Locate the cell with the specified text and output its (X, Y) center coordinate. 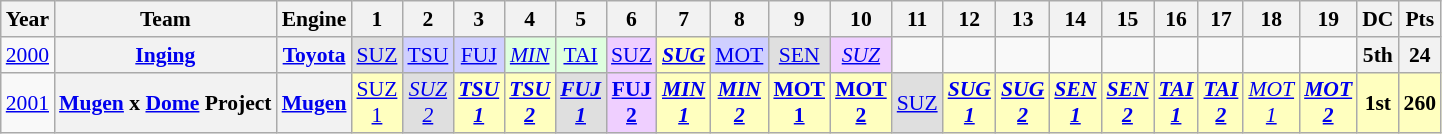
SUG (684, 55)
TSU (428, 55)
MIN1 (684, 102)
14 (1075, 19)
DC (1378, 19)
TSU1 (478, 102)
2000 (28, 55)
6 (632, 19)
Mugen (314, 102)
13 (1022, 19)
Team (166, 19)
SEN1 (1075, 102)
SUG1 (970, 102)
Engine (314, 19)
MIN2 (739, 102)
12 (970, 19)
10 (861, 19)
8 (739, 19)
7 (684, 19)
SUZ1 (378, 102)
15 (1127, 19)
SUG2 (1022, 102)
17 (1220, 19)
4 (530, 19)
18 (1271, 19)
Toyota (314, 55)
24 (1420, 55)
260 (1420, 102)
FUJ2 (632, 102)
2001 (28, 102)
1st (1378, 102)
TAI (580, 55)
Mugen x Dome Project (166, 102)
TAI1 (1176, 102)
2 (428, 19)
FUJ (478, 55)
5th (1378, 55)
Inging (166, 55)
Year (28, 19)
FUJ1 (580, 102)
3 (478, 19)
9 (799, 19)
TAI2 (1220, 102)
SEN2 (1127, 102)
TSU2 (530, 102)
MIN (530, 55)
MOT (739, 55)
SEN (799, 55)
1 (378, 19)
11 (918, 19)
5 (580, 19)
16 (1176, 19)
SUZ2 (428, 102)
Pts (1420, 19)
19 (1328, 19)
